Determine the (X, Y) coordinate at the center of the cell enclosing the given text.  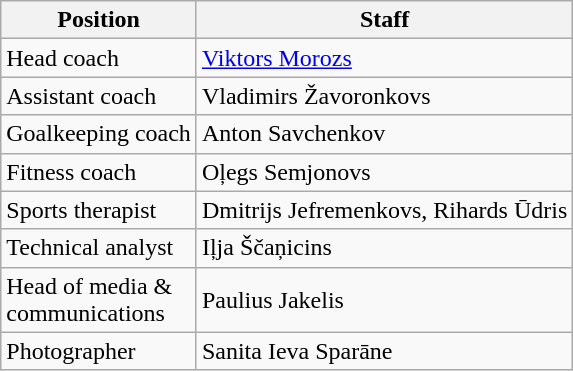
Technical analyst (99, 248)
Sanita Ieva Sparāne (384, 351)
Oļegs Semjonovs (384, 172)
Anton Savchenkov (384, 134)
Head of media &communications (99, 300)
Vladimirs Žavoronkovs (384, 96)
Fitness coach (99, 172)
Position (99, 20)
Iļja Ščaņicins (384, 248)
Viktors Morozs (384, 58)
Assistant coach (99, 96)
Sports therapist (99, 210)
Paulius Jakelis (384, 300)
Dmitrijs Jefremenkovs, Rihards Ūdris (384, 210)
Goalkeeping coach (99, 134)
Staff (384, 20)
Head coach (99, 58)
Photographer (99, 351)
